Locate the cell with the specified text and output its [X, Y] center coordinate. 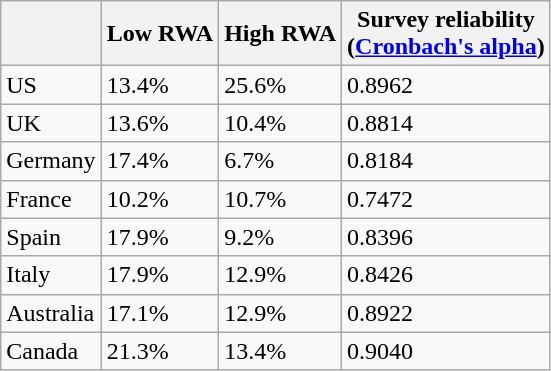
17.4% [160, 161]
UK [51, 123]
Spain [51, 237]
6.7% [280, 161]
0.8814 [446, 123]
Italy [51, 275]
25.6% [280, 85]
0.8184 [446, 161]
21.3% [160, 351]
0.8962 [446, 85]
10.7% [280, 199]
0.9040 [446, 351]
10.2% [160, 199]
Low RWA [160, 34]
High RWA [280, 34]
9.2% [280, 237]
17.1% [160, 313]
Germany [51, 161]
France [51, 199]
0.8922 [446, 313]
0.8426 [446, 275]
0.7472 [446, 199]
0.8396 [446, 237]
US [51, 85]
Canada [51, 351]
10.4% [280, 123]
Australia [51, 313]
13.6% [160, 123]
Survey reliability(Cronbach's alpha) [446, 34]
